Extract the [X, Y] coordinate from the center of the cell holding the provided text.  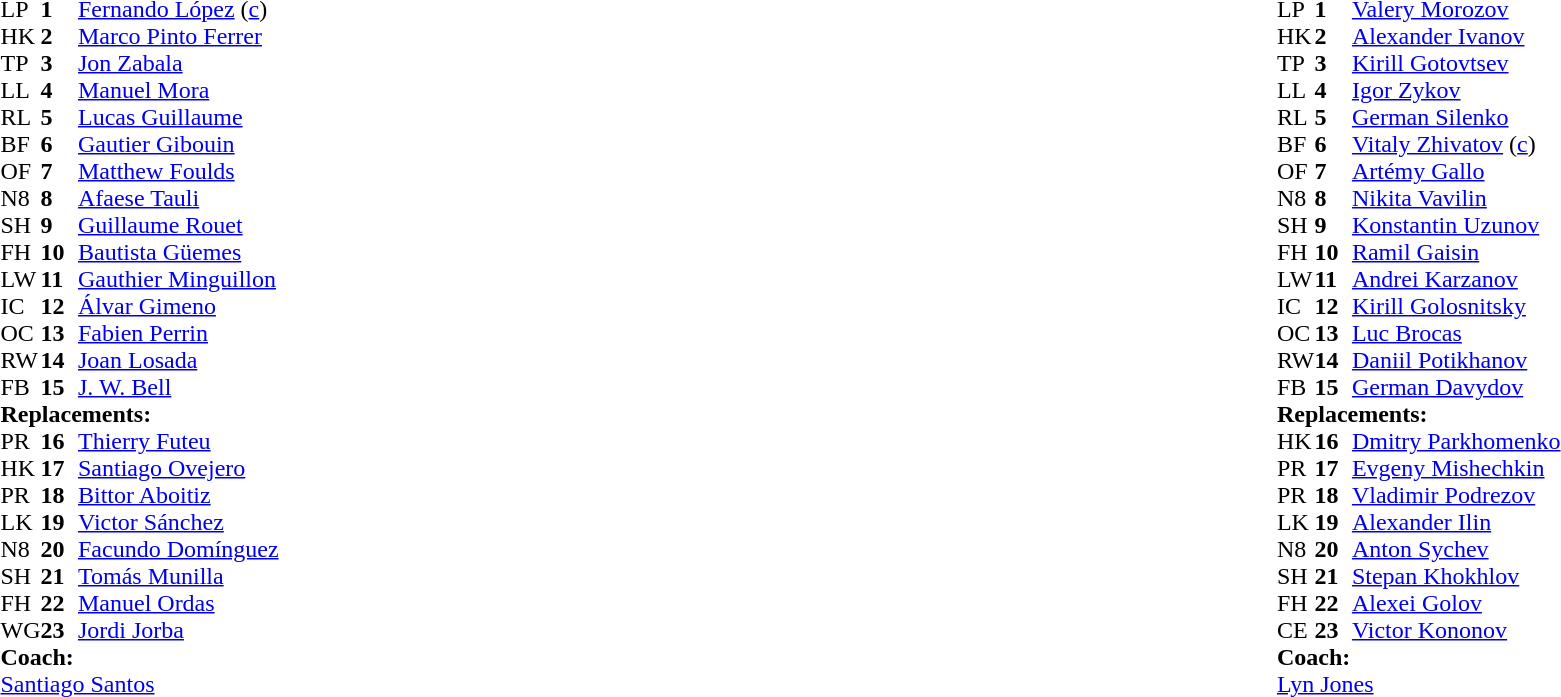
Afaese Tauli [178, 198]
Luc Brocas [1456, 334]
Evgeny Mishechkin [1456, 468]
Marco Pinto Ferrer [178, 36]
Tomás Munilla [178, 576]
Alexei Golov [1456, 604]
Thierry Futeu [178, 442]
Jon Zabala [178, 64]
Alexander Ilin [1456, 522]
Facundo Domínguez [178, 550]
German Silenko [1456, 118]
Igor Zykov [1456, 90]
Manuel Mora [178, 90]
Gauthier Minguillon [178, 280]
WG [20, 630]
Joan Losada [178, 360]
Victor Kononov [1456, 630]
Lyn Jones [1419, 684]
Fabien Perrin [178, 334]
Álvar Gimeno [178, 306]
Gautier Gibouin [178, 144]
Vitaly Zhivatov (c) [1456, 144]
Nikita Vavilin [1456, 198]
Artémy Gallo [1456, 172]
J. W. Bell [178, 388]
Kirill Golosnitsky [1456, 306]
Bautista Güemes [178, 252]
Santiago Santos [139, 684]
Jordi Jorba [178, 630]
Vladimir Podrezov [1456, 496]
CE [1296, 630]
Dmitry Parkhomenko [1456, 442]
Victor Sánchez [178, 522]
Konstantin Uzunov [1456, 226]
Guillaume Rouet [178, 226]
Santiago Ovejero [178, 468]
Matthew Foulds [178, 172]
Kirill Gotovtsev [1456, 64]
Bittor Aboitiz [178, 496]
Alexander Ivanov [1456, 36]
Manuel Ordas [178, 604]
German Davydov [1456, 388]
Lucas Guillaume [178, 118]
Ramil Gaisin [1456, 252]
Stepan Khokhlov [1456, 576]
Andrei Karzanov [1456, 280]
Anton Sychev [1456, 550]
Daniil Potikhanov [1456, 360]
